Scan for the cell matching the given text and deliver its [x, y] coordinate at center. 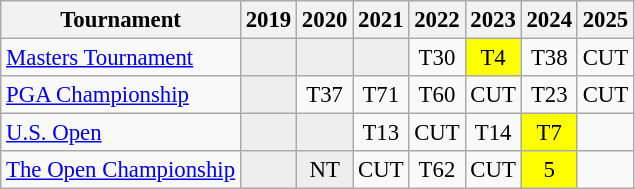
T30 [437, 58]
T23 [549, 95]
2019 [268, 20]
2024 [549, 20]
2022 [437, 20]
2025 [605, 20]
T37 [325, 95]
T62 [437, 170]
T60 [437, 95]
T7 [549, 133]
PGA Championship [121, 95]
T13 [381, 133]
2020 [325, 20]
Tournament [121, 20]
T4 [493, 58]
NT [325, 170]
T71 [381, 95]
T14 [493, 133]
2023 [493, 20]
T38 [549, 58]
Masters Tournament [121, 58]
U.S. Open [121, 133]
The Open Championship [121, 170]
5 [549, 170]
2021 [381, 20]
